For the text-containing cell, return its midpoint in [X, Y] coordinate format. 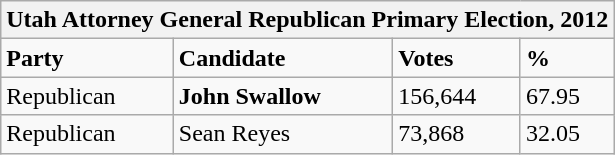
32.05 [566, 134]
156,644 [457, 96]
% [566, 58]
Votes [457, 58]
John Swallow [282, 96]
73,868 [457, 134]
Sean Reyes [282, 134]
Candidate [282, 58]
67.95 [566, 96]
Utah Attorney General Republican Primary Election, 2012 [308, 20]
Party [88, 58]
